Find where the given text appears and provide that cell's center as (x, y) coordinate. 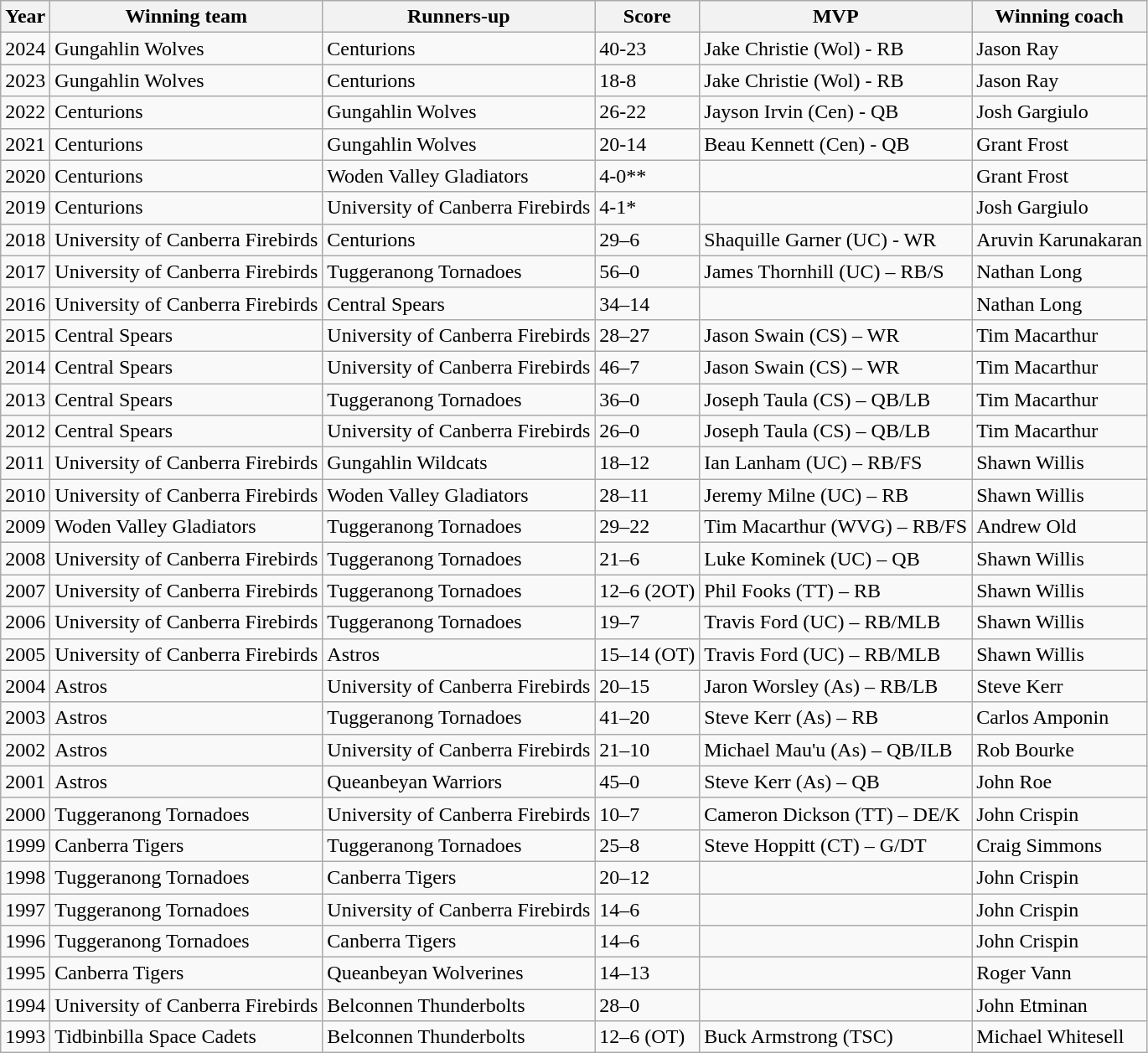
29–22 (647, 527)
Queanbeyan Wolverines (459, 973)
21–10 (647, 750)
Roger Vann (1059, 973)
2009 (25, 527)
2007 (25, 591)
Year (25, 17)
Winning coach (1059, 17)
1994 (25, 1005)
Craig Simmons (1059, 845)
2004 (25, 686)
Steve Kerr (As) – RB (836, 718)
Score (647, 17)
Winning team (186, 17)
Phil Fooks (TT) – RB (836, 591)
2011 (25, 463)
12–6 (OT) (647, 1037)
20–15 (647, 686)
2021 (25, 144)
10–7 (647, 813)
Jeremy Milne (UC) – RB (836, 495)
2001 (25, 782)
John Roe (1059, 782)
1998 (25, 877)
26–0 (647, 431)
MVP (836, 17)
40-23 (647, 49)
James Thornhill (UC) – RB/S (836, 271)
Steve Kerr (As) – QB (836, 782)
1993 (25, 1037)
34–14 (647, 303)
41–20 (647, 718)
28–27 (647, 335)
Runners-up (459, 17)
2017 (25, 271)
14–13 (647, 973)
2000 (25, 813)
Ian Lanham (UC) – RB/FS (836, 463)
John Etminan (1059, 1005)
26-22 (647, 112)
Steve Kerr (1059, 686)
2023 (25, 80)
Buck Armstrong (TSC) (836, 1037)
2019 (25, 208)
Andrew Old (1059, 527)
Steve Hoppitt (CT) – G/DT (836, 845)
12–6 (2OT) (647, 591)
Michael Mau'u (As) – QB/ILB (836, 750)
2003 (25, 718)
28–0 (647, 1005)
18–12 (647, 463)
Tidbinbilla Space Cadets (186, 1037)
Shaquille Garner (UC) - WR (836, 240)
Jaron Worsley (As) – RB/LB (836, 686)
Jayson Irvin (Cen) - QB (836, 112)
28–11 (647, 495)
36–0 (647, 400)
Michael Whitesell (1059, 1037)
29–6 (647, 240)
1997 (25, 909)
Rob Bourke (1059, 750)
1995 (25, 973)
2014 (25, 367)
2010 (25, 495)
Aruvin Karunakaran (1059, 240)
4-1* (647, 208)
45–0 (647, 782)
2022 (25, 112)
Luke Kominek (UC) – QB (836, 559)
2018 (25, 240)
Queanbeyan Warriors (459, 782)
2002 (25, 750)
21–6 (647, 559)
56–0 (647, 271)
4-0** (647, 176)
2012 (25, 431)
Carlos Amponin (1059, 718)
2016 (25, 303)
1999 (25, 845)
2020 (25, 176)
Tim Macarthur (WVG) – RB/FS (836, 527)
18-8 (647, 80)
Cameron Dickson (TT) – DE/K (836, 813)
2008 (25, 559)
25–8 (647, 845)
19–7 (647, 622)
20-14 (647, 144)
Gungahlin Wildcats (459, 463)
Beau Kennett (Cen) - QB (836, 144)
2015 (25, 335)
20–12 (647, 877)
15–14 (OT) (647, 654)
1996 (25, 942)
2024 (25, 49)
46–7 (647, 367)
2006 (25, 622)
2013 (25, 400)
2005 (25, 654)
